Provide the (X, Y) coordinate of the cell's center where the given text is located.  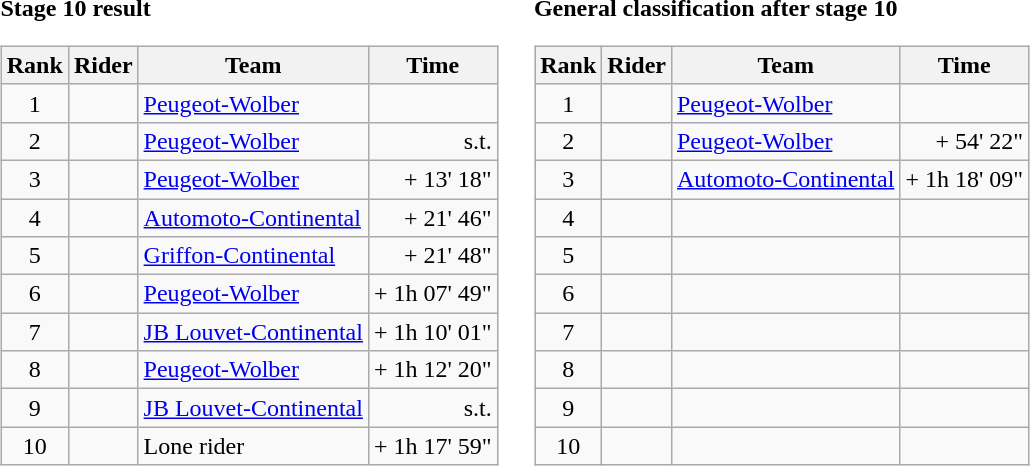
+ 21' 46" (432, 217)
+ 21' 48" (432, 256)
+ 1h 07' 49" (432, 294)
Lone rider (253, 446)
+ 1h 18' 09" (964, 179)
+ 54' 22" (964, 141)
+ 1h 12' 20" (432, 370)
+ 1h 17' 59" (432, 446)
Griffon-Continental (253, 256)
+ 1h 10' 01" (432, 332)
+ 13' 18" (432, 179)
